Return the (x, y) coordinate for the center point of the cell that contains the specified text.  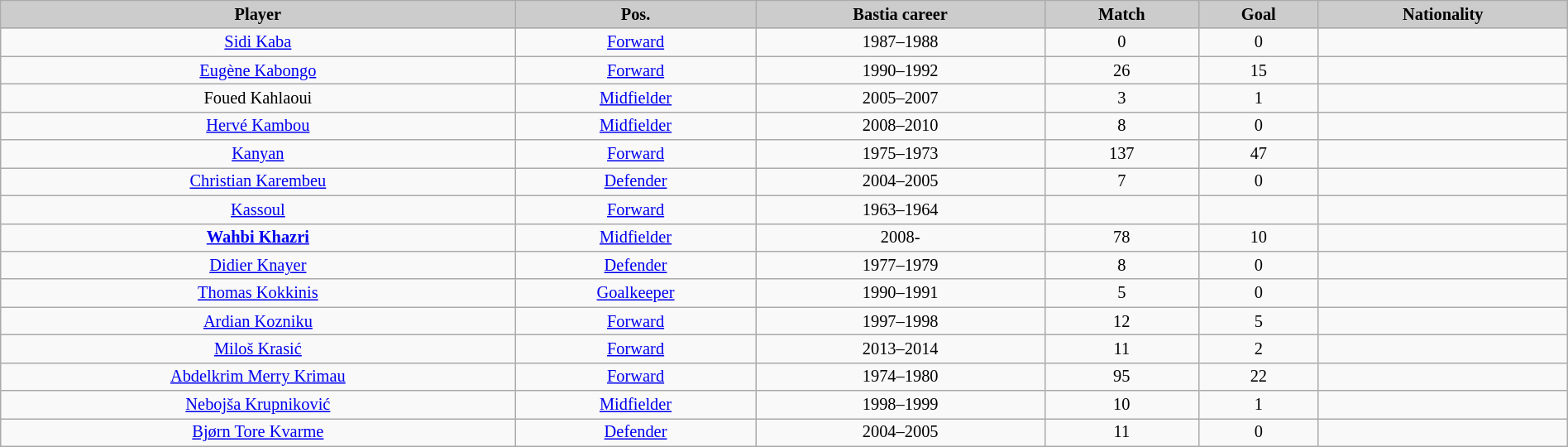
Player (258, 14)
Ardian Kozniku (258, 321)
Nebojša Krupniković (258, 405)
Pos. (635, 14)
Eugène Kabongo (258, 70)
26 (1121, 70)
12 (1121, 321)
7 (1121, 181)
Kanyan (258, 154)
Abdelkrim Merry Krimau (258, 377)
2013–2014 (900, 348)
1997–1998 (900, 321)
2005–2007 (900, 98)
1990–1992 (900, 70)
Christian Karembeu (258, 181)
1987–1988 (900, 42)
Bastia career (900, 14)
2 (1259, 348)
Match (1121, 14)
Thomas Kokkinis (258, 293)
1998–1999 (900, 405)
1963–1964 (900, 209)
1977–1979 (900, 265)
2008–2010 (900, 126)
3 (1121, 98)
15 (1259, 70)
Miloš Krasić (258, 348)
1974–1980 (900, 377)
Bjørn Tore Kvarme (258, 432)
22 (1259, 377)
Sidi Kaba (258, 42)
1990–1991 (900, 293)
47 (1259, 154)
Goalkeeper (635, 293)
95 (1121, 377)
Goal (1259, 14)
Foued Kahlaoui (258, 98)
Nationality (1442, 14)
137 (1121, 154)
2008- (900, 238)
Didier Knayer (258, 265)
Hervé Kambou (258, 126)
Wahbi Khazri (258, 238)
Kassoul (258, 209)
1975–1973 (900, 154)
78 (1121, 238)
